Identify which cell holds the provided text, then report its (X, Y) central coordinate. 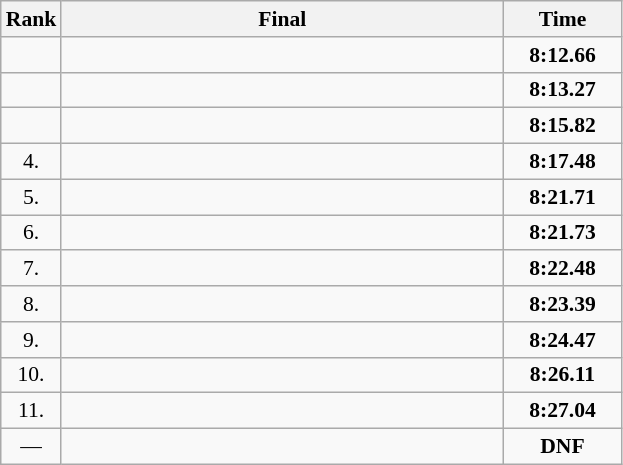
7. (32, 269)
8:12.66 (562, 55)
8:17.48 (562, 162)
Rank (32, 19)
Final (282, 19)
8:13.27 (562, 90)
8:21.73 (562, 233)
8. (32, 304)
— (32, 447)
8:26.11 (562, 375)
8:24.47 (562, 340)
6. (32, 233)
Time (562, 19)
8:15.82 (562, 126)
8:27.04 (562, 411)
11. (32, 411)
8:21.71 (562, 197)
8:22.48 (562, 269)
5. (32, 197)
9. (32, 340)
DNF (562, 447)
4. (32, 162)
10. (32, 375)
8:23.39 (562, 304)
